For the text-containing cell, return its midpoint in [X, Y] coordinate format. 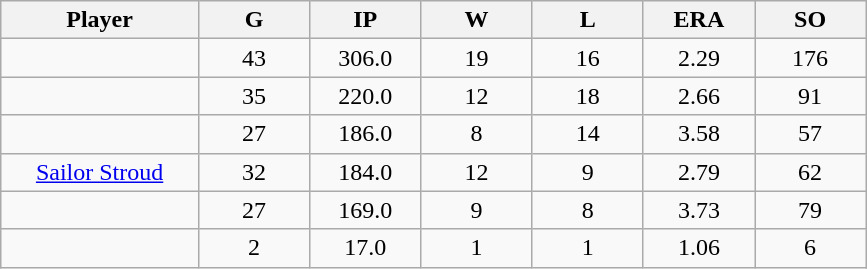
3.73 [698, 210]
2 [254, 248]
169.0 [366, 210]
Player [100, 20]
306.0 [366, 58]
184.0 [366, 172]
SO [810, 20]
176 [810, 58]
186.0 [366, 134]
18 [588, 96]
43 [254, 58]
35 [254, 96]
19 [476, 58]
W [476, 20]
57 [810, 134]
16 [588, 58]
91 [810, 96]
14 [588, 134]
1.06 [698, 248]
ERA [698, 20]
Sailor Stroud [100, 172]
2.66 [698, 96]
G [254, 20]
220.0 [366, 96]
6 [810, 248]
2.29 [698, 58]
79 [810, 210]
17.0 [366, 248]
3.58 [698, 134]
IP [366, 20]
2.79 [698, 172]
32 [254, 172]
62 [810, 172]
L [588, 20]
